Find where the given text appears and provide that cell's center as (x, y) coordinate. 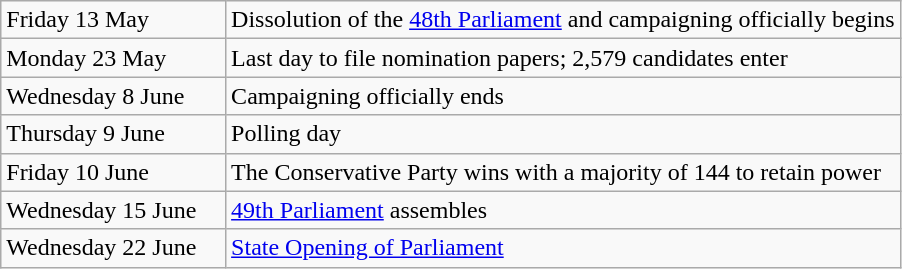
The Conservative Party wins with a majority of 144 to retain power (564, 172)
Campaigning officially ends (564, 96)
Wednesday 8 June (114, 96)
49th Parliament assembles (564, 210)
Thursday 9 June (114, 134)
Friday 13 May (114, 20)
Friday 10 June (114, 172)
Wednesday 15 June (114, 210)
Dissolution of the 48th Parliament and campaigning officially begins (564, 20)
State Opening of Parliament (564, 248)
Polling day (564, 134)
Wednesday 22 June (114, 248)
Last day to file nomination papers; 2,579 candidates enter (564, 58)
Monday 23 May (114, 58)
